Identify which cell holds the provided text, then report its (x, y) central coordinate. 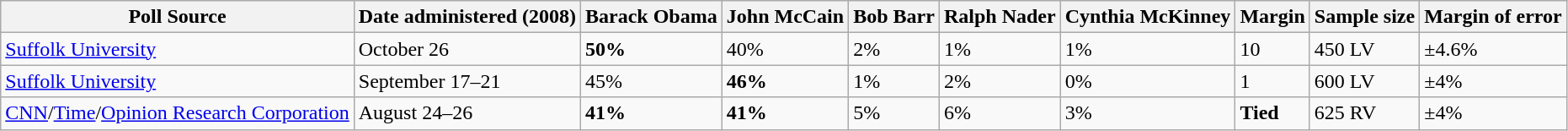
5% (894, 113)
50% (652, 49)
10 (1272, 49)
600 LV (1364, 81)
6% (1000, 113)
46% (785, 81)
Cynthia McKinney (1148, 17)
Barack Obama (652, 17)
40% (785, 49)
September 17–21 (467, 81)
Sample size (1364, 17)
Margin of error (1494, 17)
625 RV (1364, 113)
Tied (1272, 113)
3% (1148, 113)
Bob Barr (894, 17)
±4.6% (1494, 49)
CNN/Time/Opinion Research Corporation (178, 113)
Poll Source (178, 17)
0% (1148, 81)
Date administered (2008) (467, 17)
John McCain (785, 17)
Margin (1272, 17)
August 24–26 (467, 113)
Ralph Nader (1000, 17)
October 26 (467, 49)
450 LV (1364, 49)
1 (1272, 81)
45% (652, 81)
